For the text-containing cell, return its midpoint in [X, Y] coordinate format. 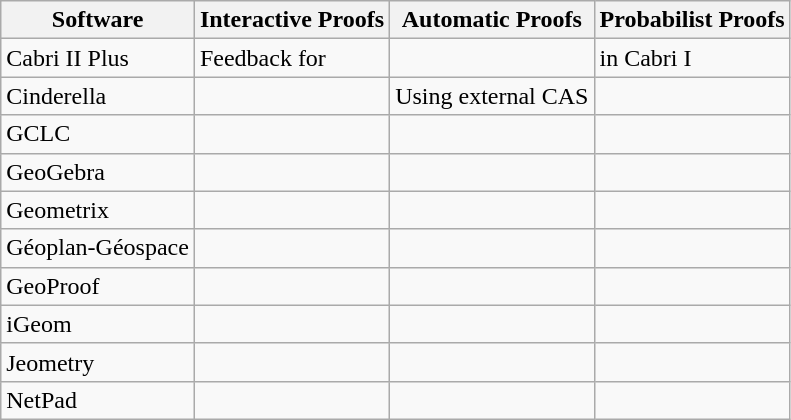
iGeom [98, 324]
Using external CAS [492, 96]
GeoGebra [98, 172]
Jeometry [98, 362]
Geometrix [98, 210]
Interactive Proofs [292, 20]
in Cabri I [692, 58]
Software [98, 20]
Feedback for [292, 58]
GeoProof [98, 286]
Probabilist Proofs [692, 20]
Cabri II Plus [98, 58]
Géoplan-Géospace [98, 248]
Cinderella [98, 96]
NetPad [98, 400]
GCLC [98, 134]
Automatic Proofs [492, 20]
